Output the [x, y] coordinate of the center of the cell containing the given text.  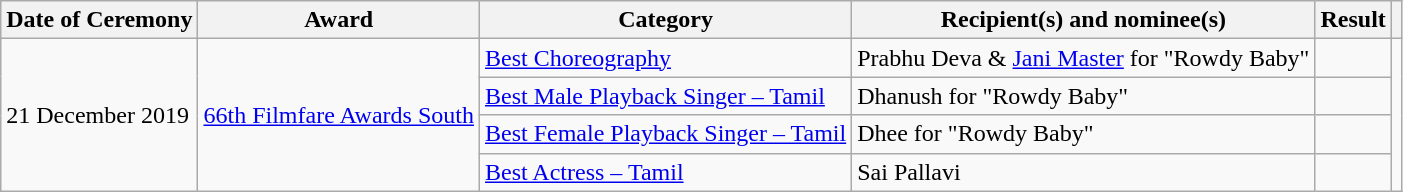
Category [665, 20]
Award [339, 20]
66th Filmfare Awards South [339, 115]
Best Choreography [665, 58]
Best Male Playback Singer – Tamil [665, 96]
Sai Pallavi [1084, 172]
Dhee for "Rowdy Baby" [1084, 134]
Date of Ceremony [100, 20]
Recipient(s) and nominee(s) [1084, 20]
21 December 2019 [100, 115]
Prabhu Deva & Jani Master for "Rowdy Baby" [1084, 58]
Dhanush for "Rowdy Baby" [1084, 96]
Result [1353, 20]
Best Female Playback Singer – Tamil [665, 134]
Best Actress – Tamil [665, 172]
